Determine the [x, y] coordinate at the center of the cell enclosing the given text.  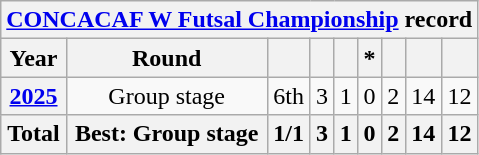
CONCACAF W Futsal Championship record [240, 20]
* [370, 58]
2025 [34, 96]
1/1 [288, 134]
Group stage [166, 96]
Best: Group stage [166, 134]
Total [34, 134]
Round [166, 58]
6th [288, 96]
Year [34, 58]
